Scan for the cell matching the given text and deliver its [X, Y] coordinate at center. 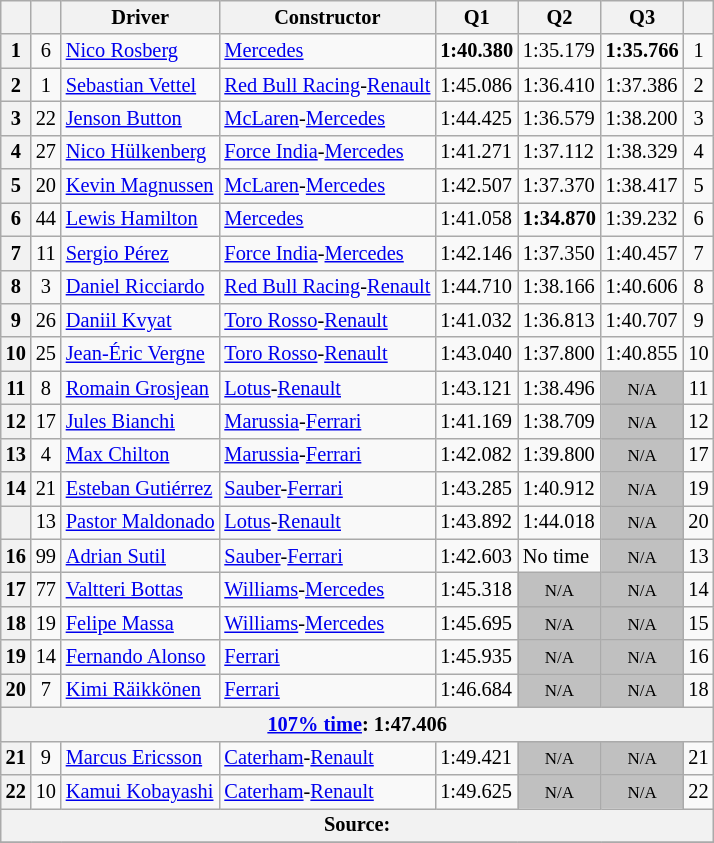
1:40.457 [642, 253]
Daniil Kvyat [140, 320]
1:38.166 [560, 287]
1:45.086 [476, 85]
1:45.318 [476, 589]
Romain Grosjean [140, 388]
1:45.695 [476, 623]
1:45.935 [476, 657]
Kimi Räikkönen [140, 690]
1:43.285 [476, 489]
1:37.112 [560, 152]
1:44.710 [476, 287]
1:41.058 [476, 219]
Max Chilton [140, 455]
1:43.892 [476, 522]
1:38.417 [642, 186]
Driver [140, 17]
1:42.507 [476, 186]
Constructor [327, 17]
Fernando Alonso [140, 657]
1:40.707 [642, 320]
1:37.800 [560, 354]
Felipe Massa [140, 623]
Adrian Sutil [140, 556]
Lewis Hamilton [140, 219]
1:38.329 [642, 152]
1:36.410 [560, 85]
1:38.496 [560, 388]
1:49.625 [476, 791]
1:42.146 [476, 253]
1:38.709 [560, 421]
1:36.813 [560, 320]
1:36.579 [560, 118]
1:40.855 [642, 354]
1:43.040 [476, 354]
Valtteri Bottas [140, 589]
1:44.018 [560, 522]
107% time: 1:47.406 [358, 724]
1:42.082 [476, 455]
Nico Hülkenberg [140, 152]
1:37.386 [642, 85]
Daniel Ricciardo [140, 287]
Q3 [642, 17]
1:41.271 [476, 152]
Jenson Button [140, 118]
1:40.912 [560, 489]
Jean-Éric Vergne [140, 354]
Q1 [476, 17]
15 [699, 623]
1:43.121 [476, 388]
1:35.766 [642, 51]
1:40.606 [642, 287]
1:37.350 [560, 253]
Jules Bianchi [140, 421]
Kamui Kobayashi [140, 791]
1:39.800 [560, 455]
Kevin Magnussen [140, 186]
Marcus Ericsson [140, 758]
99 [46, 556]
Nico Rosberg [140, 51]
1:42.603 [476, 556]
1:41.169 [476, 421]
1:37.370 [560, 186]
1:38.200 [642, 118]
1:46.684 [476, 690]
26 [46, 320]
44 [46, 219]
1:41.032 [476, 320]
Sergio Pérez [140, 253]
Esteban Gutiérrez [140, 489]
25 [46, 354]
Sebastian Vettel [140, 85]
1:40.380 [476, 51]
1:34.870 [560, 219]
Q2 [560, 17]
Source: [358, 825]
1:49.421 [476, 758]
1:39.232 [642, 219]
No time [560, 556]
1:35.179 [560, 51]
77 [46, 589]
1:44.425 [476, 118]
27 [46, 152]
Pastor Maldonado [140, 522]
